Identify which cell holds the provided text, then report its [x, y] central coordinate. 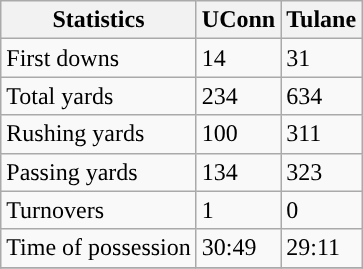
634 [322, 96]
311 [322, 134]
0 [322, 210]
14 [238, 58]
323 [322, 172]
134 [238, 172]
Tulane [322, 20]
30:49 [238, 248]
First downs [99, 58]
Rushing yards [99, 134]
1 [238, 210]
100 [238, 134]
Total yards [99, 96]
29:11 [322, 248]
Time of possession [99, 248]
Statistics [99, 20]
234 [238, 96]
Turnovers [99, 210]
31 [322, 58]
Passing yards [99, 172]
UConn [238, 20]
